Output the (X, Y) coordinate of the center of the cell containing the given text.  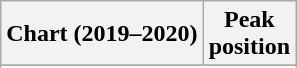
Chart (2019–2020) (102, 34)
Peakposition (249, 34)
